Return [X, Y] of the center of cell containing provided text 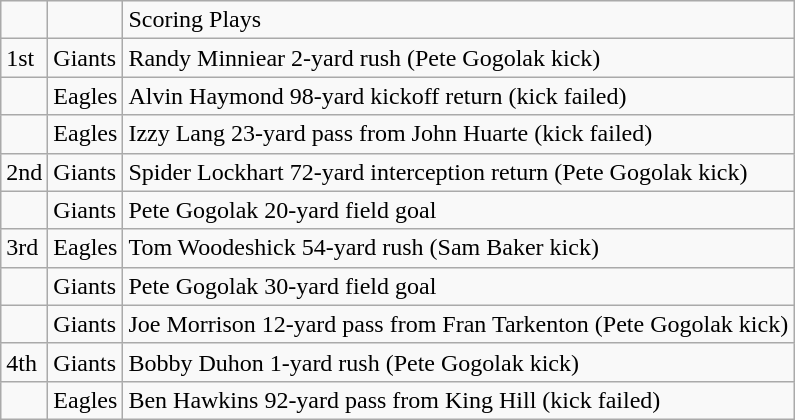
Pete Gogolak 20-yard field goal [458, 210]
Izzy Lang 23-yard pass from John Huarte (kick failed) [458, 134]
Ben Hawkins 92-yard pass from King Hill (kick failed) [458, 400]
Randy Minniear 2-yard rush (Pete Gogolak kick) [458, 58]
Pete Gogolak 30-yard field goal [458, 286]
3rd [24, 248]
Bobby Duhon 1-yard rush (Pete Gogolak kick) [458, 362]
Tom Woodeshick 54-yard rush (Sam Baker kick) [458, 248]
2nd [24, 172]
4th [24, 362]
Spider Lockhart 72-yard interception return (Pete Gogolak kick) [458, 172]
Alvin Haymond 98-yard kickoff return (kick failed) [458, 96]
1st [24, 58]
Joe Morrison 12-yard pass from Fran Tarkenton (Pete Gogolak kick) [458, 324]
Scoring Plays [458, 20]
